Locate the cell with the specified text and output its (X, Y) center coordinate. 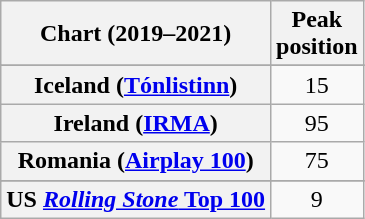
15 (317, 85)
Ireland (IRMA) (136, 123)
95 (317, 123)
Chart (2019–2021) (136, 34)
9 (317, 199)
Iceland (Tónlistinn) (136, 85)
Romania (Airplay 100) (136, 161)
75 (317, 161)
Peakposition (317, 34)
US Rolling Stone Top 100 (136, 199)
